Identify which cell holds the provided text, then report its [x, y] central coordinate. 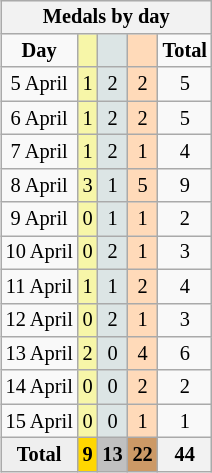
6 April [40, 118]
13 April [40, 354]
22 [143, 455]
10 April [40, 253]
11 April [40, 286]
14 April [40, 387]
13 [113, 455]
5 April [40, 84]
15 April [40, 421]
9 April [40, 219]
44 [185, 455]
Day [40, 51]
12 April [40, 320]
Medals by day [106, 17]
7 April [40, 152]
6 [185, 354]
8 April [40, 185]
